Scan for the cell matching the given text and deliver its (X, Y) coordinate at center. 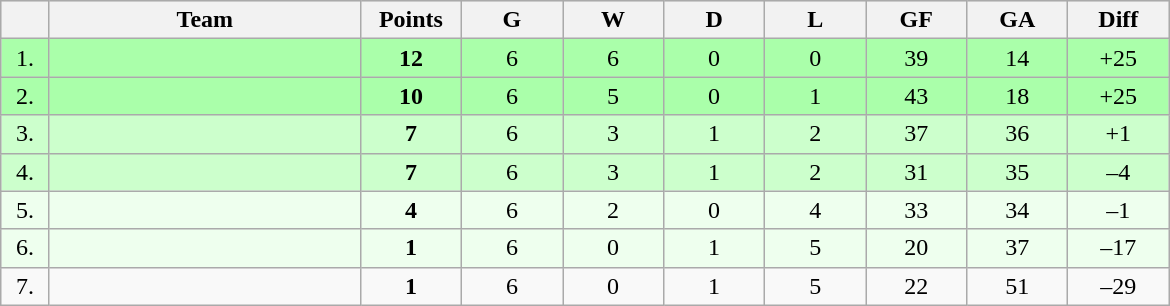
+1 (1118, 134)
34 (1018, 210)
6. (26, 248)
18 (1018, 96)
–17 (1118, 248)
20 (916, 248)
33 (916, 210)
Points (410, 20)
1. (26, 58)
22 (916, 286)
Team (204, 20)
39 (916, 58)
L (816, 20)
GA (1018, 20)
36 (1018, 134)
G (512, 20)
Diff (1118, 20)
GF (916, 20)
W (612, 20)
31 (916, 172)
5. (26, 210)
10 (410, 96)
51 (1018, 286)
2. (26, 96)
3. (26, 134)
–29 (1118, 286)
43 (916, 96)
12 (410, 58)
4. (26, 172)
35 (1018, 172)
D (714, 20)
–1 (1118, 210)
7. (26, 286)
14 (1018, 58)
–4 (1118, 172)
